Identify which cell holds the provided text, then report its (x, y) central coordinate. 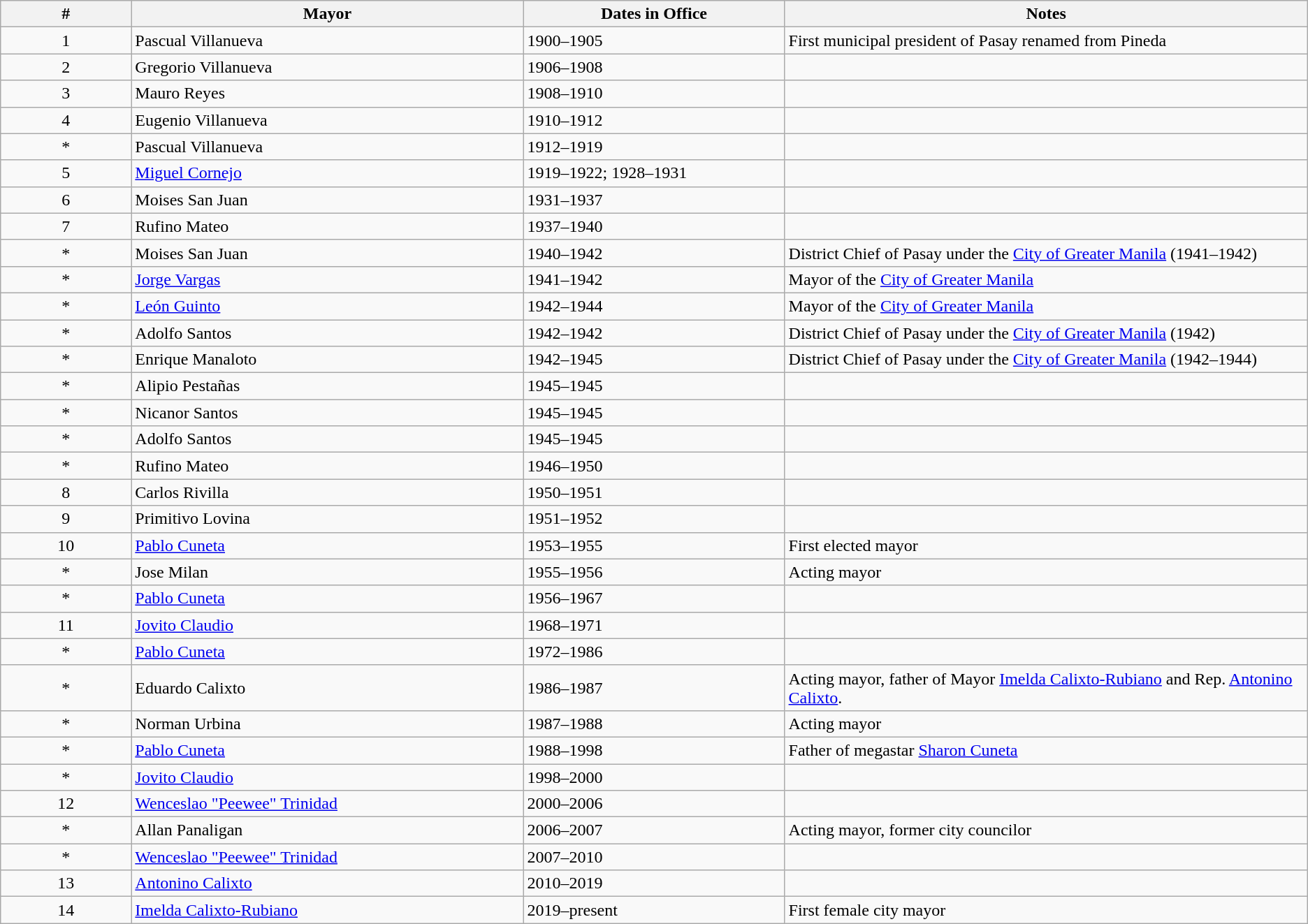
1998–2000 (654, 777)
1956–1967 (654, 599)
Alipio Pestañas (327, 386)
14 (66, 910)
Eduardo Calixto (327, 687)
Gregorio Villanueva (327, 67)
# (66, 14)
5 (66, 173)
1942–1945 (654, 360)
1919–1922; 1928–1931 (654, 173)
1941–1942 (654, 279)
Eugenio Villanueva (327, 120)
9 (66, 519)
1937–1940 (654, 226)
District Chief of Pasay under the City of Greater Manila (1941–1942) (1046, 253)
León Guinto (327, 306)
2010–2019 (654, 883)
Mayor (327, 14)
Norman Urbina (327, 724)
1910–1912 (654, 120)
2000–2006 (654, 804)
Imelda Calixto-Rubiano (327, 910)
12 (66, 804)
1900–1905 (654, 41)
1946–1950 (654, 466)
1 (66, 41)
Enrique Manaloto (327, 360)
Nicanor Santos (327, 413)
10 (66, 545)
Mauro Reyes (327, 94)
Carlos Rivilla (327, 492)
1988–1998 (654, 750)
First female city mayor (1046, 910)
District Chief of Pasay under the City of Greater Manila (1942) (1046, 333)
Miguel Cornejo (327, 173)
1940–1942 (654, 253)
Father of megastar Sharon Cuneta (1046, 750)
Primitivo Lovina (327, 519)
First municipal president of Pasay renamed from Pineda (1046, 41)
1950–1951 (654, 492)
1972–1986 (654, 652)
2019–present (654, 910)
1968–1971 (654, 625)
Jorge Vargas (327, 279)
District Chief of Pasay under the City of Greater Manila (1942–1944) (1046, 360)
1912–1919 (654, 147)
Antonino Calixto (327, 883)
1931–1937 (654, 200)
7 (66, 226)
4 (66, 120)
2 (66, 67)
1906–1908 (654, 67)
Dates in Office (654, 14)
1951–1952 (654, 519)
11 (66, 625)
2007–2010 (654, 857)
Notes (1046, 14)
13 (66, 883)
1942–1942 (654, 333)
3 (66, 94)
1942–1944 (654, 306)
1953–1955 (654, 545)
6 (66, 200)
2006–2007 (654, 830)
8 (66, 492)
Allan Panaligan (327, 830)
1955–1956 (654, 572)
First elected mayor (1046, 545)
1986–1987 (654, 687)
1908–1910 (654, 94)
1987–1988 (654, 724)
Acting mayor, father of Mayor Imelda Calixto-Rubiano and Rep. Antonino Calixto. (1046, 687)
Acting mayor, former city councilor (1046, 830)
Jose Milan (327, 572)
